For the text-containing cell, return its midpoint in (X, Y) coordinate format. 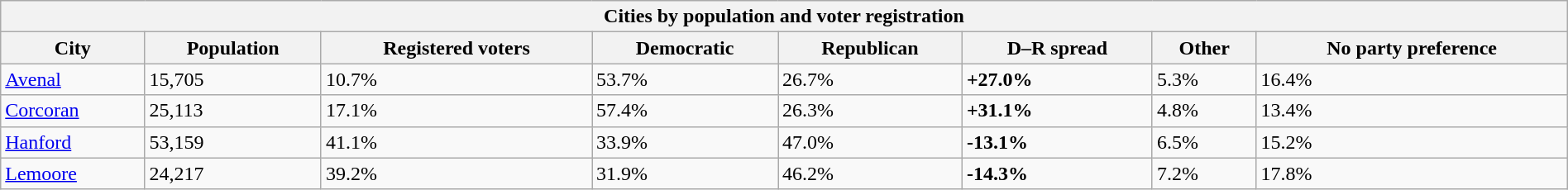
City (73, 48)
Registered voters (457, 48)
Republican (870, 48)
D–R spread (1057, 48)
Population (233, 48)
41.1% (457, 142)
-14.3% (1057, 173)
4.8% (1204, 111)
No party preference (1412, 48)
Corcoran (73, 111)
16.4% (1412, 79)
6.5% (1204, 142)
Cities by population and voter registration (784, 17)
+31.1% (1057, 111)
17.1% (457, 111)
47.0% (870, 142)
25,113 (233, 111)
5.3% (1204, 79)
+27.0% (1057, 79)
26.7% (870, 79)
7.2% (1204, 173)
33.9% (685, 142)
15.2% (1412, 142)
Other (1204, 48)
17.8% (1412, 173)
10.7% (457, 79)
Hanford (73, 142)
53,159 (233, 142)
26.3% (870, 111)
Avenal (73, 79)
Lemoore (73, 173)
31.9% (685, 173)
46.2% (870, 173)
57.4% (685, 111)
15,705 (233, 79)
Democratic (685, 48)
13.4% (1412, 111)
39.2% (457, 173)
53.7% (685, 79)
24,217 (233, 173)
-13.1% (1057, 142)
